Find where the given text appears and provide that cell's center as [X, Y] coordinate. 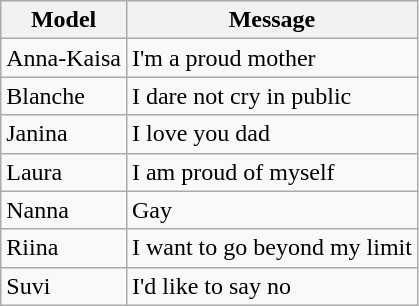
Model [64, 20]
Riina [64, 248]
Blanche [64, 96]
I love you dad [272, 134]
I dare not cry in public [272, 96]
I'd like to say no [272, 286]
Laura [64, 172]
Gay [272, 210]
Message [272, 20]
Suvi [64, 286]
I am proud of myself [272, 172]
I'm a proud mother [272, 58]
I want to go beyond my limit [272, 248]
Nanna [64, 210]
Janina [64, 134]
Anna-Kaisa [64, 58]
